Return [x, y] of the center of cell containing provided text 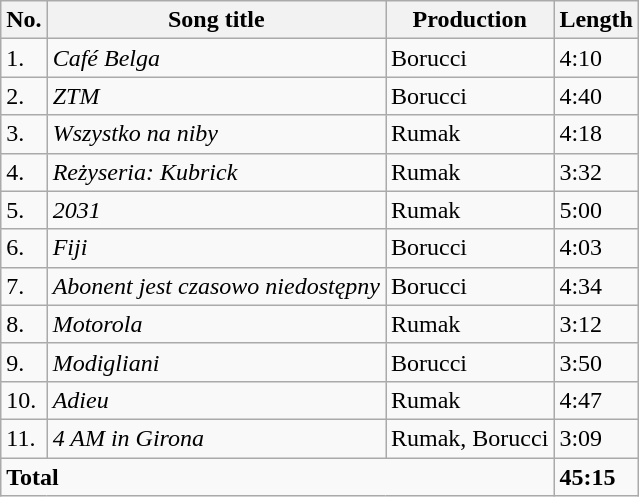
11. [24, 438]
Total [278, 477]
4:03 [596, 248]
Abonent jest czasowo niedostępny [216, 286]
Length [596, 20]
2031 [216, 210]
Motorola [216, 324]
Fiji [216, 248]
2. [24, 96]
Rumak, Borucci [470, 438]
Wszystko na niby [216, 134]
1. [24, 58]
No. [24, 20]
Adieu [216, 400]
9. [24, 362]
4:34 [596, 286]
Café Belga [216, 58]
10. [24, 400]
45:15 [596, 477]
3:50 [596, 362]
3:09 [596, 438]
3:32 [596, 172]
5:00 [596, 210]
4. [24, 172]
Modigliani [216, 362]
ZTM [216, 96]
Production [470, 20]
5. [24, 210]
4:47 [596, 400]
4:10 [596, 58]
7. [24, 286]
3:12 [596, 324]
Song title [216, 20]
4 AM in Girona [216, 438]
8. [24, 324]
Reżyseria: Kubrick [216, 172]
4:40 [596, 96]
6. [24, 248]
4:18 [596, 134]
3. [24, 134]
